Capture the cell that displays the provided text and extract its [x, y] central coordinate. 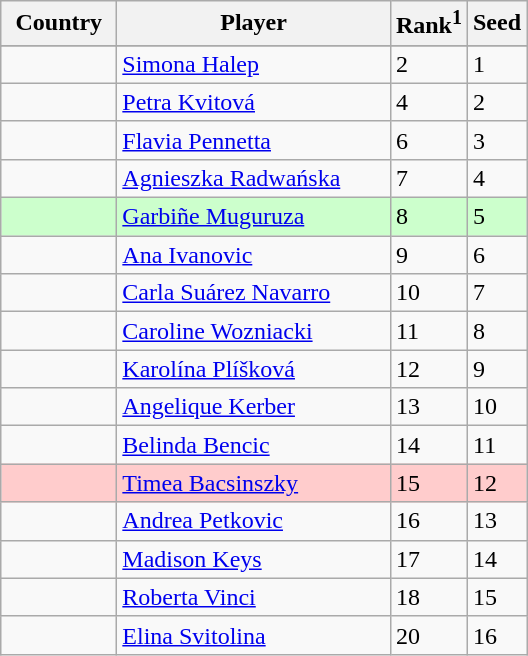
1 [496, 64]
20 [428, 635]
Karolína Plíšková [254, 369]
5 [496, 217]
Elina Svitolina [254, 635]
Andrea Petkovic [254, 521]
Caroline Wozniacki [254, 331]
Timea Bacsinszky [254, 483]
Seed [496, 24]
Simona Halep [254, 64]
Belinda Bencic [254, 445]
Agnieszka Radwańska [254, 178]
Garbiñe Muguruza [254, 217]
Flavia Pennetta [254, 140]
Madison Keys [254, 559]
Rank1 [428, 24]
Petra Kvitová [254, 102]
Player [254, 24]
3 [496, 140]
17 [428, 559]
Ana Ivanovic [254, 255]
18 [428, 597]
Angelique Kerber [254, 407]
Carla Suárez Navarro [254, 293]
Country [59, 24]
Roberta Vinci [254, 597]
